Search for the cell housing the specified text and yield its (x, y) center coordinate. 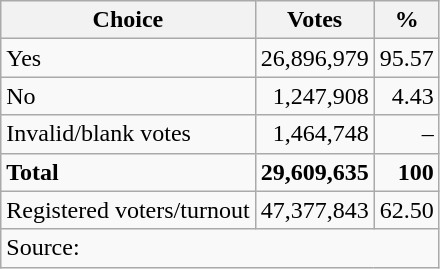
95.57 (406, 58)
100 (406, 172)
26,896,979 (314, 58)
4.43 (406, 96)
29,609,635 (314, 172)
1,464,748 (314, 134)
Total (128, 172)
– (406, 134)
Choice (128, 20)
Votes (314, 20)
Source: (220, 248)
47,377,843 (314, 210)
No (128, 96)
Registered voters/turnout (128, 210)
Yes (128, 58)
62.50 (406, 210)
% (406, 20)
Invalid/blank votes (128, 134)
1,247,908 (314, 96)
